Search for the cell housing the specified text and yield its [X, Y] center coordinate. 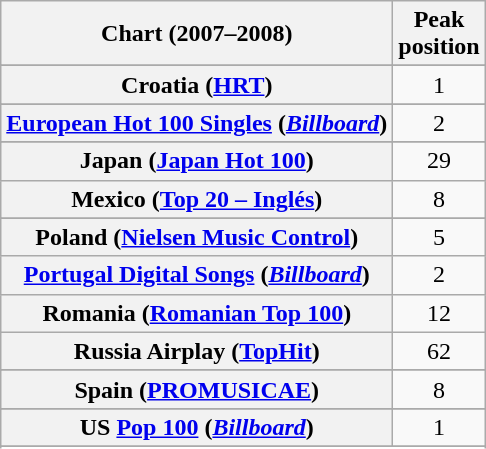
Russia Airplay (TopHit) [197, 351]
Poland (Nielsen Music Control) [197, 237]
Romania (Romanian Top 100) [197, 313]
Chart (2007–2008) [197, 34]
Mexico (Top 20 – Inglés) [197, 199]
5 [439, 237]
Japan (Japan Hot 100) [197, 161]
Peakposition [439, 34]
US Pop 100 (Billboard) [197, 427]
Croatia (HRT) [197, 85]
62 [439, 351]
Spain (PROMUSICAE) [197, 389]
Portugal Digital Songs (Billboard) [197, 275]
European Hot 100 Singles (Billboard) [197, 123]
29 [439, 161]
12 [439, 313]
